Locate the cell with the specified text and output its [x, y] center coordinate. 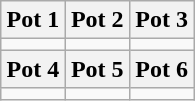
Pot 1 [33, 20]
Pot 6 [161, 69]
Pot 2 [97, 20]
Pot 5 [97, 69]
Pot 3 [161, 20]
Pot 4 [33, 69]
